Pinpoint the cell where the given text exists, returning its [x, y] midpoint coordinate. 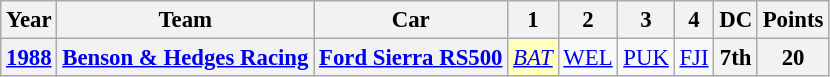
Benson & Hedges Racing [186, 58]
DC [736, 20]
1988 [29, 58]
PUK [646, 58]
2 [588, 20]
FJI [694, 58]
BAT [533, 58]
4 [694, 20]
7th [736, 58]
WEL [588, 58]
Ford Sierra RS500 [411, 58]
Team [186, 20]
1 [533, 20]
20 [792, 58]
3 [646, 20]
Points [792, 20]
Year [29, 20]
Car [411, 20]
